Return the (X, Y) coordinate for the center point of the cell that contains the specified text.  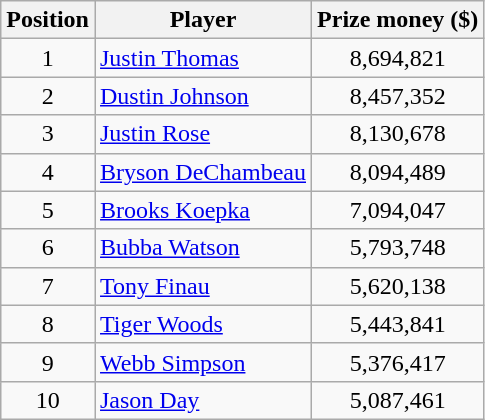
Player (202, 20)
Tony Finau (202, 286)
Dustin Johnson (202, 96)
8,130,678 (398, 134)
8,094,489 (398, 172)
9 (48, 362)
Brooks Koepka (202, 210)
Justin Rose (202, 134)
Bubba Watson (202, 248)
5,793,748 (398, 248)
1 (48, 58)
3 (48, 134)
5 (48, 210)
8,457,352 (398, 96)
5,376,417 (398, 362)
6 (48, 248)
8 (48, 324)
Justin Thomas (202, 58)
7 (48, 286)
5,087,461 (398, 400)
8,694,821 (398, 58)
5,620,138 (398, 286)
4 (48, 172)
Bryson DeChambeau (202, 172)
10 (48, 400)
Tiger Woods (202, 324)
Webb Simpson (202, 362)
Jason Day (202, 400)
2 (48, 96)
7,094,047 (398, 210)
5,443,841 (398, 324)
Prize money ($) (398, 20)
Position (48, 20)
